Identify which cell holds the provided text, then report its [X, Y] central coordinate. 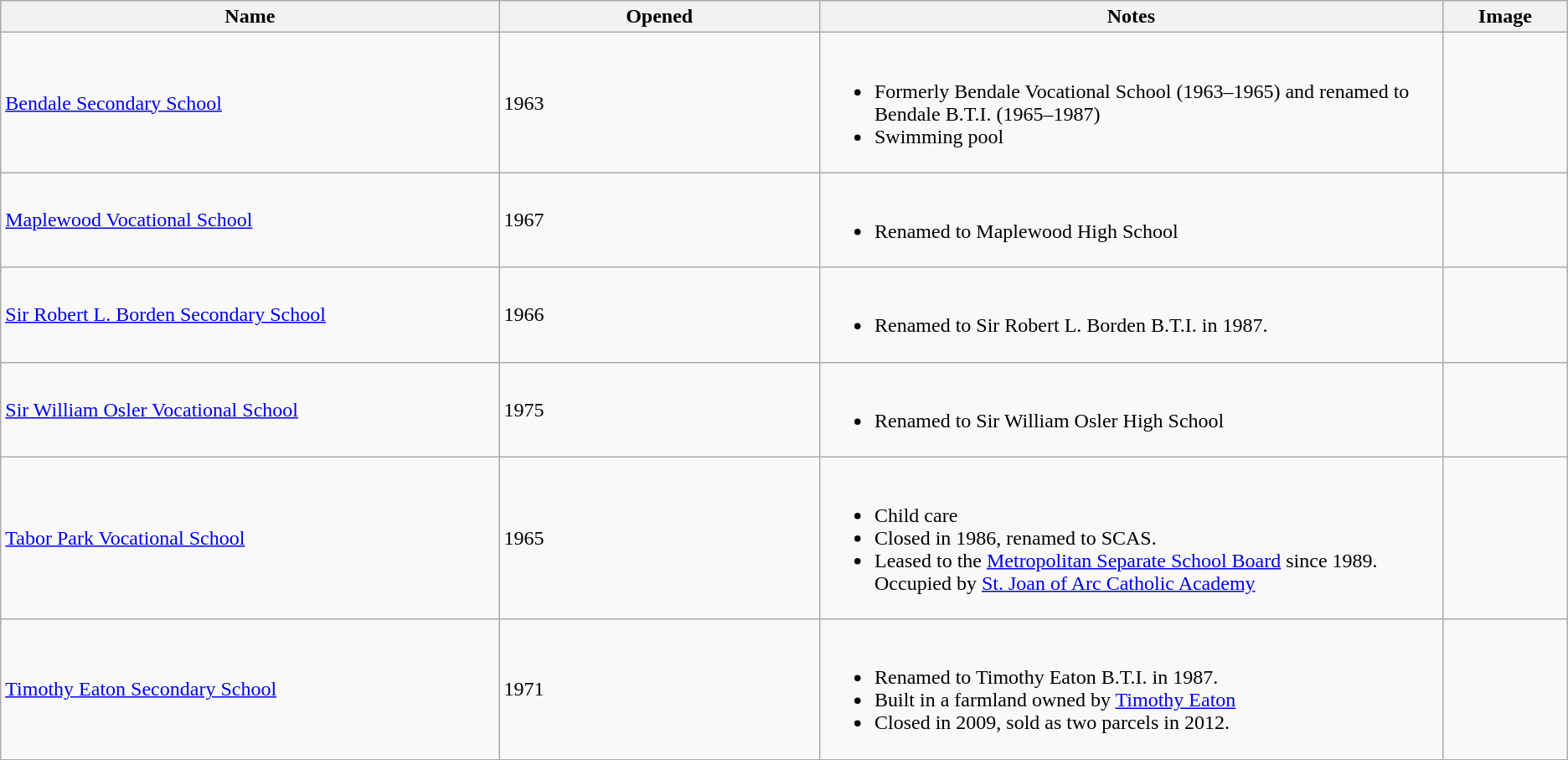
Opened [660, 17]
Image [1504, 17]
Renamed to Sir William Osler High School [1131, 409]
Renamed to Maplewood High School [1131, 220]
Renamed to Sir Robert L. Borden B.T.I. in 1987. [1131, 315]
Renamed to Timothy Eaton B.T.I. in 1987.Built in a farmland owned by Timothy EatonClosed in 2009, sold as two parcels in 2012. [1131, 689]
Sir William Osler Vocational School [250, 409]
Name [250, 17]
1971 [660, 689]
1965 [660, 538]
1975 [660, 409]
Maplewood Vocational School [250, 220]
Child careClosed in 1986, renamed to SCAS.Leased to the Metropolitan Separate School Board since 1989. Occupied by St. Joan of Arc Catholic Academy [1131, 538]
Sir Robert L. Borden Secondary School [250, 315]
Bendale Secondary School [250, 102]
Formerly Bendale Vocational School (1963–1965) and renamed to Bendale B.T.I. (1965–1987)Swimming pool [1131, 102]
Timothy Eaton Secondary School [250, 689]
Notes [1131, 17]
Tabor Park Vocational School [250, 538]
1967 [660, 220]
1963 [660, 102]
1966 [660, 315]
